Return [X, Y] of the center of cell containing provided text 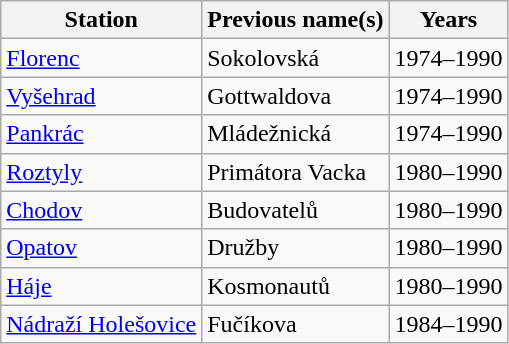
Gottwaldova [296, 96]
Vyšehrad [102, 96]
Previous name(s) [296, 20]
Florenc [102, 58]
Pankrác [102, 134]
1984–1990 [448, 324]
Háje [102, 286]
Station [102, 20]
Nádraží Holešovice [102, 324]
Kosmonautů [296, 286]
Primátora Vacka [296, 172]
Years [448, 20]
Fučíkova [296, 324]
Družby [296, 248]
Roztyly [102, 172]
Opatov [102, 248]
Chodov [102, 210]
Budovatelů [296, 210]
Sokolovská [296, 58]
Mládežnická [296, 134]
